Scan for the cell matching the given text and deliver its [X, Y] coordinate at center. 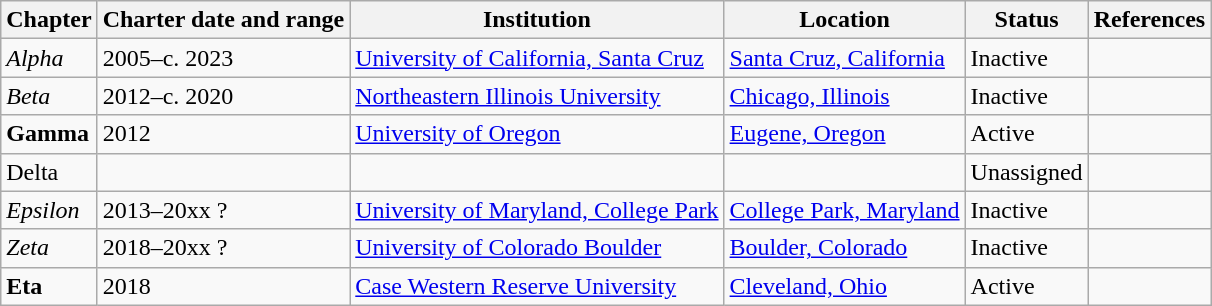
2005–c. 2023 [224, 58]
Boulder, Colorado [844, 248]
Cleveland, Ohio [844, 286]
Zeta [49, 248]
Epsilon [49, 210]
Gamma [49, 134]
University of Colorado Boulder [537, 248]
Status [1026, 20]
Delta [49, 172]
2012 [224, 134]
Northeastern Illinois University [537, 96]
Unassigned [1026, 172]
University of Oregon [537, 134]
2013–20xx ? [224, 210]
Alpha [49, 58]
Santa Cruz, California [844, 58]
References [1150, 20]
Chapter [49, 20]
Eta [49, 286]
Chicago, Illinois [844, 96]
2018–20xx ? [224, 248]
2012–c. 2020 [224, 96]
2018 [224, 286]
Case Western Reserve University [537, 286]
University of California, Santa Cruz [537, 58]
Location [844, 20]
University of Maryland, College Park [537, 210]
Beta [49, 96]
Charter date and range [224, 20]
Eugene, Oregon [844, 134]
Institution [537, 20]
College Park, Maryland [844, 210]
